Identify which cell holds the provided text, then report its (X, Y) central coordinate. 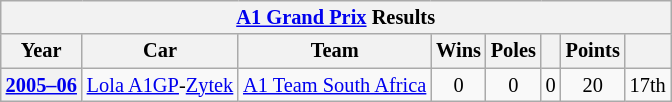
17th (648, 85)
Wins (458, 51)
Team (334, 51)
Points (593, 51)
Poles (514, 51)
Car (160, 51)
A1 Team South Africa (334, 85)
20 (593, 85)
Year (42, 51)
Lola A1GP-Zytek (160, 85)
A1 Grand Prix Results (336, 17)
2005–06 (42, 85)
